Output the [X, Y] coordinate of the center of the cell containing the given text.  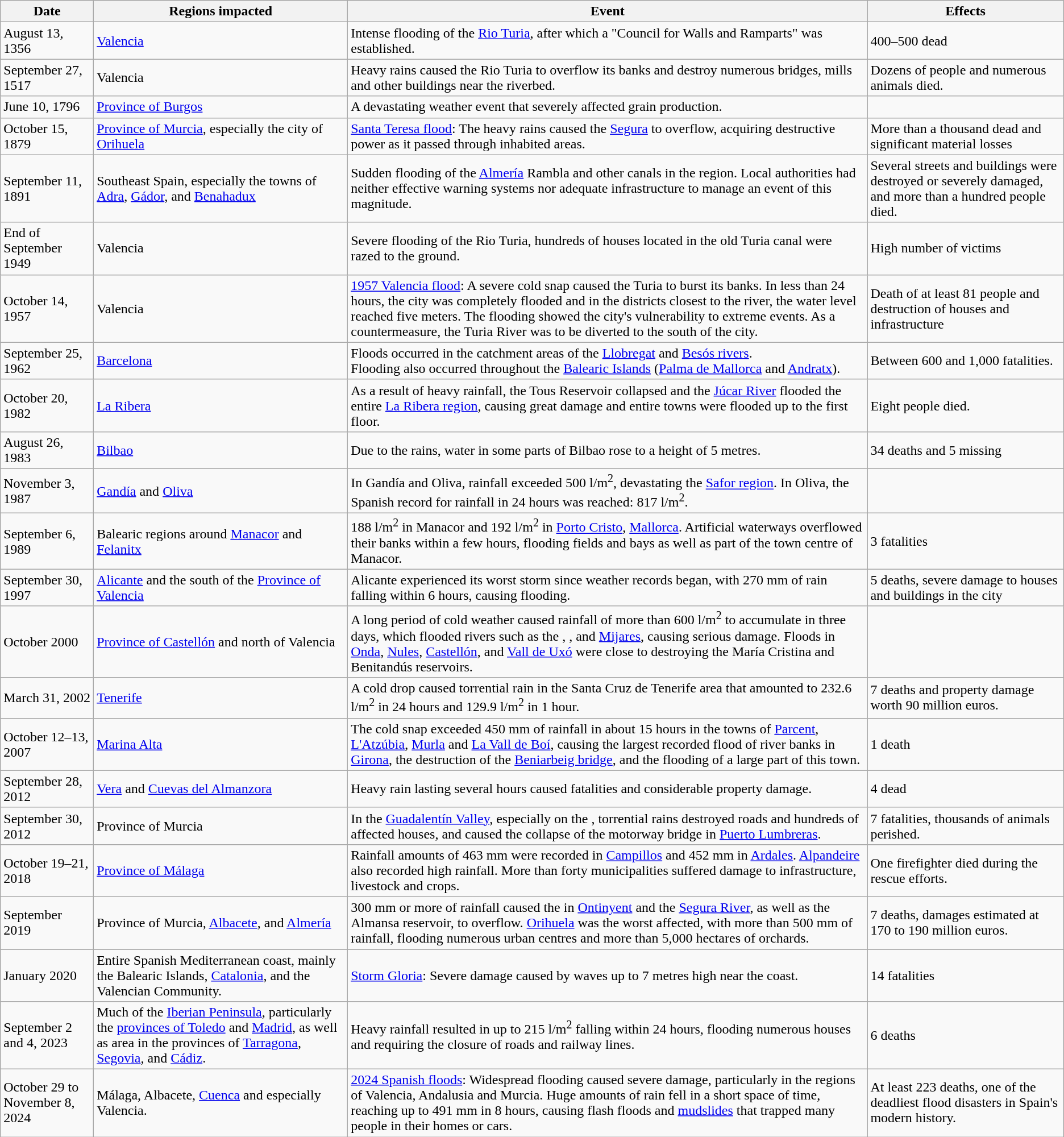
At least 223 deaths, one of the deadliest flood disasters in Spain's modern history. [965, 1103]
Marina Alta [221, 744]
Between 600 and 1,000 fatalities. [965, 360]
October 12–13, 2007 [47, 744]
High number of victims [965, 248]
5 deaths, severe damage to houses and buildings in the city [965, 588]
La Ribera [221, 405]
September 2019 [47, 923]
March 31, 2002 [47, 698]
Province of Murcia [221, 825]
Death of at least 81 people and destruction of houses and infrastructure [965, 308]
Balearic regions around Manacor and Felanitx [221, 541]
Regions impacted [221, 11]
September 11, 1891 [47, 189]
Due to the rains, water in some parts of Bilbao rose to a height of 5 metres. [608, 450]
Eight people died. [965, 405]
Province of Murcia, especially the city of Orihuela [221, 136]
A devastating weather event that severely affected grain production. [608, 107]
Severe flooding of the Rio Turia, hundreds of houses located in the old Turia canal were razed to the ground. [608, 248]
June 10, 1796 [47, 107]
September 30, 2012 [47, 825]
A cold drop caused torrential rain in the Santa Cruz de Tenerife area that amounted to 232.6 l/m2 in 24 hours and 129.9 l/m2 in 1 hour. [608, 698]
400–500 dead [965, 41]
Alicante experienced its worst storm since weather records began, with 270 mm of rain falling within 6 hours, causing flooding. [608, 588]
6 deaths [965, 1036]
7 deaths, damages estimated at 170 to 190 million euros. [965, 923]
August 13, 1356 [47, 41]
November 3, 1987 [47, 491]
Barcelona [221, 360]
Santa Teresa flood: The heavy rains caused the Segura to overflow, acquiring destructive power as it passed through inhabited areas. [608, 136]
Intense flooding of the Rio Turia, after which a "Council for Walls and Ramparts" was established. [608, 41]
January 2020 [47, 976]
Province of Burgos [221, 107]
One firefighter died during the rescue efforts. [965, 870]
Vera and Cuevas del Almanzora [221, 789]
End of September 1949 [47, 248]
Storm Gloria: Severe damage caused by waves up to 7 metres high near the coast. [608, 976]
August 26, 1983 [47, 450]
Effects [965, 11]
3 fatalities [965, 541]
October 20, 1982 [47, 405]
Tenerife [221, 698]
Heavy rain lasting several hours caused fatalities and considerable property damage. [608, 789]
4 dead [965, 789]
October 29 to November 8, 2024 [47, 1103]
Dozens of people and numerous animals died. [965, 77]
7 fatalities, thousands of animals perished. [965, 825]
Several streets and buildings were destroyed or severely damaged, and more than a hundred people died. [965, 189]
October 15, 1879 [47, 136]
September 30, 1997 [47, 588]
Province of Castellón and north of Valencia [221, 642]
September 2 and 4, 2023 [47, 1036]
September 6, 1989 [47, 541]
1 death [965, 744]
Much of the Iberian Peninsula, particularly the provinces of Toledo and Madrid, as well as area in the provinces of Tarragona, Segovia, and Cádiz. [221, 1036]
Province of Murcia, Albacete, and Almería [221, 923]
Entire Spanish Mediterranean coast, mainly the Balearic Islands, Catalonia, and the Valencian Community. [221, 976]
34 deaths and 5 missing [965, 450]
Heavy rains caused the Rio Turia to overflow its banks and destroy numerous bridges, mills and other buildings near the riverbed. [608, 77]
Alicante and the south of the Province of Valencia [221, 588]
September 25, 1962 [47, 360]
Málaga, Albacete, Cuenca and especially Valencia. [221, 1103]
Bilbao [221, 450]
Gandía and Oliva [221, 491]
14 fatalities [965, 976]
September 27, 1517 [47, 77]
September 28, 2012 [47, 789]
October 14, 1957 [47, 308]
Heavy rainfall resulted in up to 215 l/m2 falling within 24 hours, flooding numerous houses and requiring the closure of roads and railway lines. [608, 1036]
7 deaths and property damage worth 90 million euros. [965, 698]
More than a thousand dead and significant material losses [965, 136]
Province of Málaga [221, 870]
October 2000 [47, 642]
Southeast Spain, especially the towns of Adra, Gádor, and Benahadux [221, 189]
Date [47, 11]
Event [608, 11]
October 19–21, 2018 [47, 870]
